Pinpoint the cell where the given text exists, returning its (x, y) midpoint coordinate. 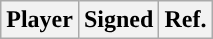
Ref. (186, 20)
Signed (118, 20)
Player (40, 20)
